For the text-containing cell, return its midpoint in [x, y] coordinate format. 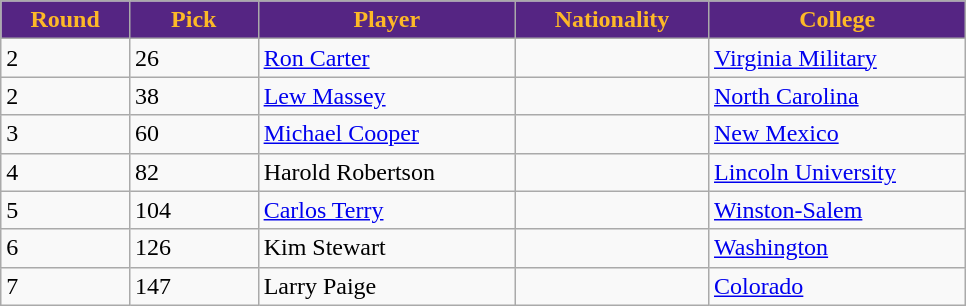
Virginia Military [836, 58]
New Mexico [836, 134]
4 [66, 172]
60 [194, 134]
Pick [194, 20]
Harold Robertson [386, 172]
North Carolina [836, 96]
82 [194, 172]
26 [194, 58]
3 [66, 134]
5 [66, 210]
38 [194, 96]
104 [194, 210]
Michael Cooper [386, 134]
Lincoln University [836, 172]
6 [66, 248]
Larry Paige [386, 286]
Washington [836, 248]
Ron Carter [386, 58]
Carlos Terry [386, 210]
126 [194, 248]
Lew Massey [386, 96]
147 [194, 286]
Nationality [612, 20]
Winston-Salem [836, 210]
Player [386, 20]
College [836, 20]
Kim Stewart [386, 248]
Colorado [836, 286]
Round [66, 20]
7 [66, 286]
